Provide the [X, Y] coordinate of the cell's center where the given text is located.  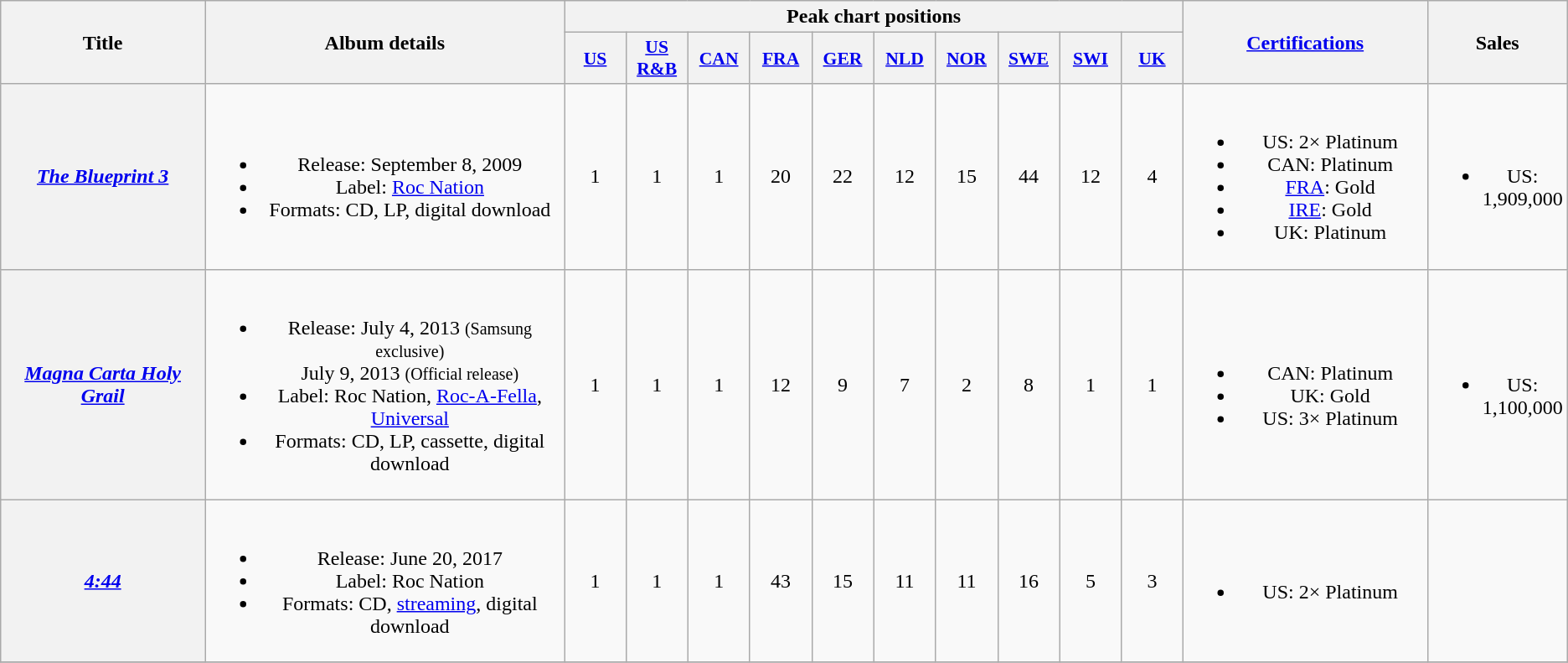
Peak chart positions [874, 17]
4:44 [103, 581]
GER [843, 59]
US R&B [657, 59]
SWI [1091, 59]
NLD [905, 59]
FRA [781, 59]
Release: September 8, 2009Label: Roc NationFormats: CD, LP, digital download [385, 176]
Title [103, 42]
9 [843, 384]
8 [1029, 384]
Sales [1498, 42]
3 [1153, 581]
UK [1153, 59]
20 [781, 176]
US: 2× Platinum [1305, 581]
22 [843, 176]
SWE [1029, 59]
CAN: PlatinumUK: GoldUS: 3× Platinum [1305, 384]
Release: June 20, 2017Label: Roc NationFormats: CD, streaming, digital download [385, 581]
US: 1,909,000 [1498, 176]
2 [967, 384]
US: 2× PlatinumCAN: PlatinumFRA: GoldIRE: GoldUK: Platinum [1305, 176]
4 [1153, 176]
16 [1029, 581]
44 [1029, 176]
CAN [719, 59]
The Blueprint 3 [103, 176]
43 [781, 581]
Magna Carta Holy Grail [103, 384]
NOR [967, 59]
Certifications [1305, 42]
US [595, 59]
7 [905, 384]
5 [1091, 581]
Album details [385, 42]
US: 1,100,000 [1498, 384]
